Determine the [x, y] coordinate at the center of the cell enclosing the given text.  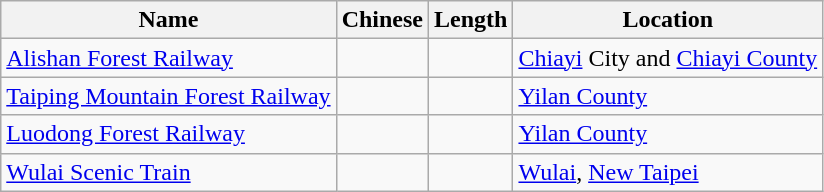
Wulai, New Taipei [668, 172]
Length [471, 20]
Name [168, 20]
Taiping Mountain Forest Railway [168, 96]
Luodong Forest Railway [168, 134]
Chinese [382, 20]
Chiayi City and Chiayi County [668, 58]
Wulai Scenic Train [168, 172]
Location [668, 20]
Alishan Forest Railway [168, 58]
